Locate the cell with the specified text and output its (x, y) center coordinate. 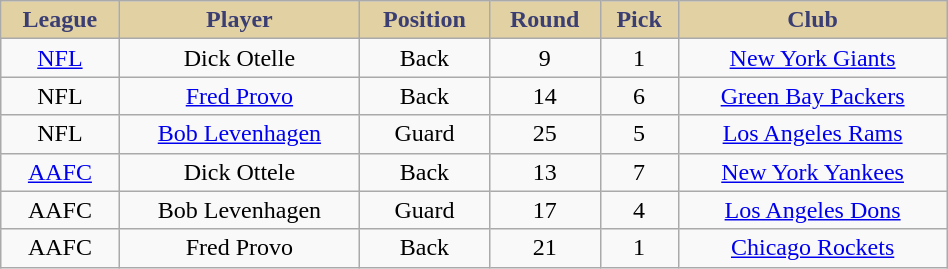
Los Angeles Rams (812, 134)
17 (544, 210)
New York Giants (812, 58)
Position (424, 20)
25 (544, 134)
Dick Otelle (240, 58)
Player (240, 20)
21 (544, 248)
Dick Ottele (240, 172)
Green Bay Packers (812, 96)
9 (544, 58)
New York Yankees (812, 172)
4 (639, 210)
Pick (639, 20)
13 (544, 172)
Round (544, 20)
Chicago Rockets (812, 248)
League (60, 20)
14 (544, 96)
7 (639, 172)
6 (639, 96)
Club (812, 20)
5 (639, 134)
Los Angeles Dons (812, 210)
